Scan for the cell matching the given text and deliver its [X, Y] coordinate at center. 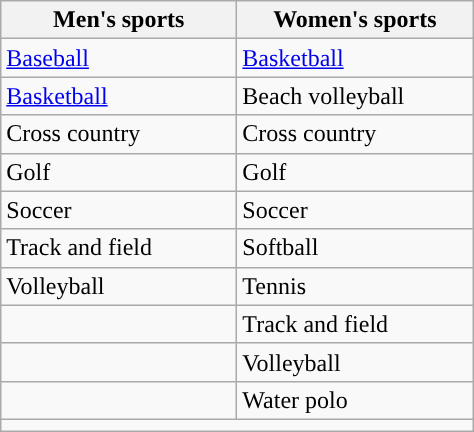
Men's sports [119, 20]
Softball [355, 248]
Water polo [355, 400]
Women's sports [355, 20]
Tennis [355, 286]
Beach volleyball [355, 96]
Baseball [119, 58]
